For the text-containing cell, return its midpoint in [x, y] coordinate format. 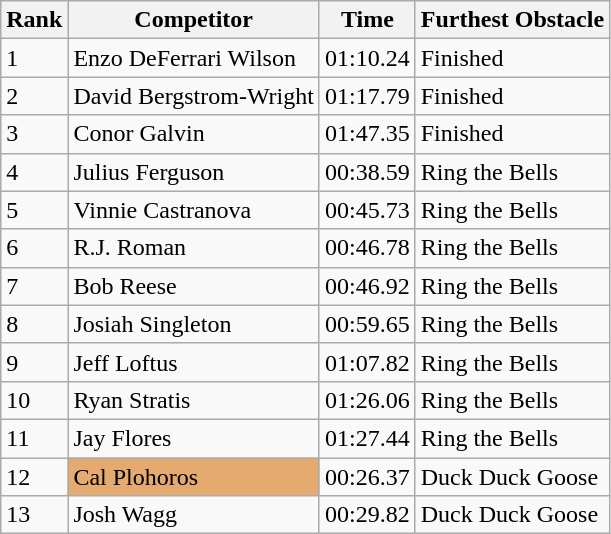
Jay Flores [194, 438]
01:27.44 [367, 438]
7 [34, 286]
00:46.78 [367, 248]
6 [34, 248]
Ryan Stratis [194, 400]
2 [34, 96]
01:17.79 [367, 96]
01:26.06 [367, 400]
00:26.37 [367, 477]
R.J. Roman [194, 248]
Vinnie Castranova [194, 210]
9 [34, 362]
1 [34, 58]
Enzo DeFerrari Wilson [194, 58]
00:38.59 [367, 172]
Rank [34, 20]
13 [34, 515]
Furthest Obstacle [512, 20]
8 [34, 324]
10 [34, 400]
Competitor [194, 20]
Josiah Singleton [194, 324]
Josh Wagg [194, 515]
Bob Reese [194, 286]
00:29.82 [367, 515]
01:07.82 [367, 362]
3 [34, 134]
Time [367, 20]
Conor Galvin [194, 134]
Cal Plohoros [194, 477]
Jeff Loftus [194, 362]
11 [34, 438]
01:10.24 [367, 58]
00:46.92 [367, 286]
12 [34, 477]
4 [34, 172]
00:59.65 [367, 324]
Julius Ferguson [194, 172]
David Bergstrom-Wright [194, 96]
5 [34, 210]
00:45.73 [367, 210]
01:47.35 [367, 134]
